Determine the [x, y] coordinate at the center of the cell enclosing the given text.  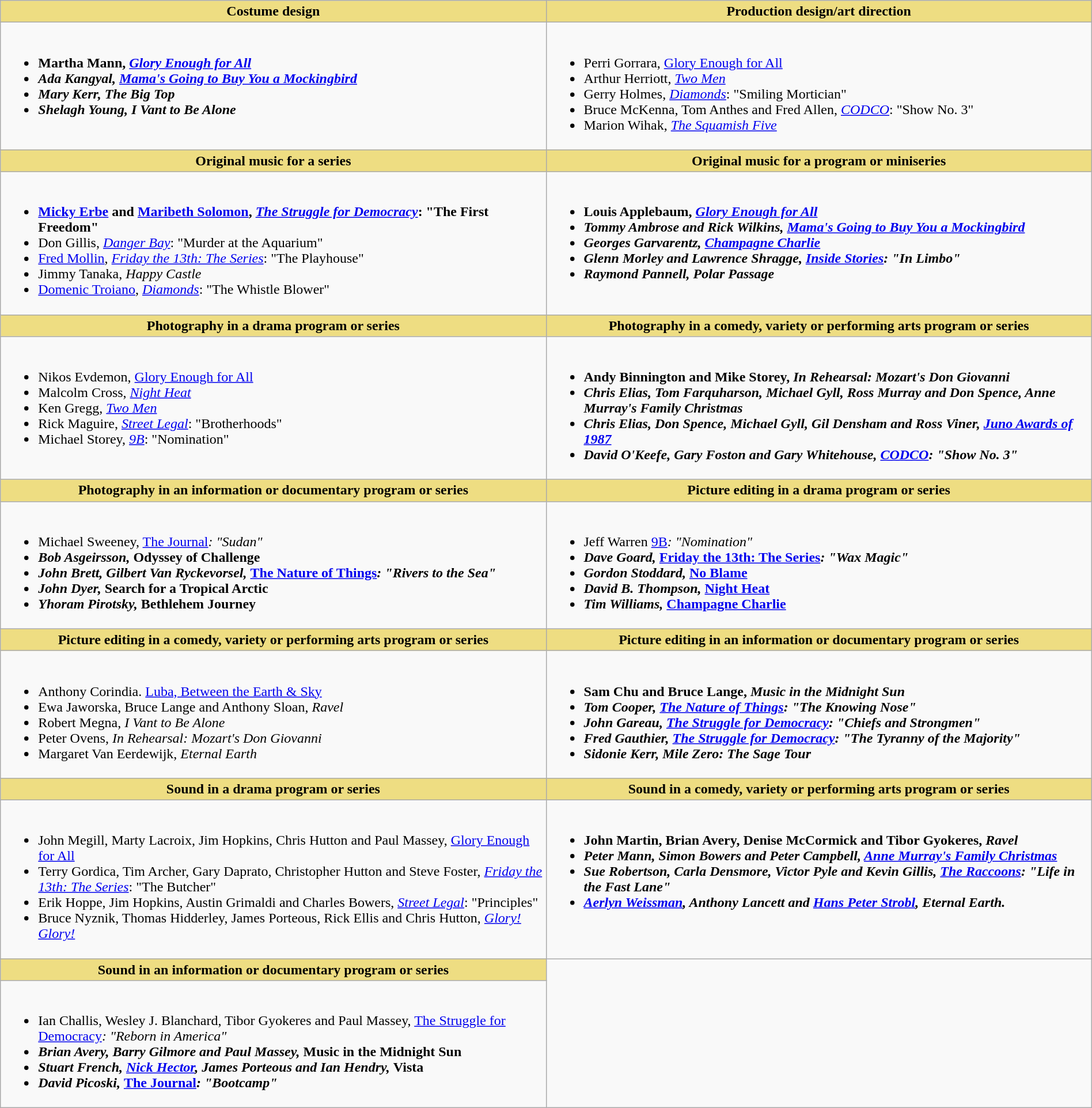
Original music for a program or miniseries [819, 161]
Photography in an information or documentary program or series [273, 490]
Martha Mann, Glory Enough for AllAda Kangyal, Mama's Going to Buy You a MockingbirdMary Kerr, The Big TopShelagh Young, I Vant to Be Alone [273, 86]
Photography in a comedy, variety or performing arts program or series [819, 326]
Photography in a drama program or series [273, 326]
Picture editing in an information or documentary program or series [819, 640]
Original music for a series [273, 161]
Costume design [273, 12]
Sound in a comedy, variety or performing arts program or series [819, 789]
Sound in an information or documentary program or series [273, 970]
Sound in a drama program or series [273, 789]
Picture editing in a comedy, variety or performing arts program or series [273, 640]
Picture editing in a drama program or series [819, 490]
Production design/art direction [819, 12]
